Pinpoint the cell where the given text exists, returning its [X, Y] midpoint coordinate. 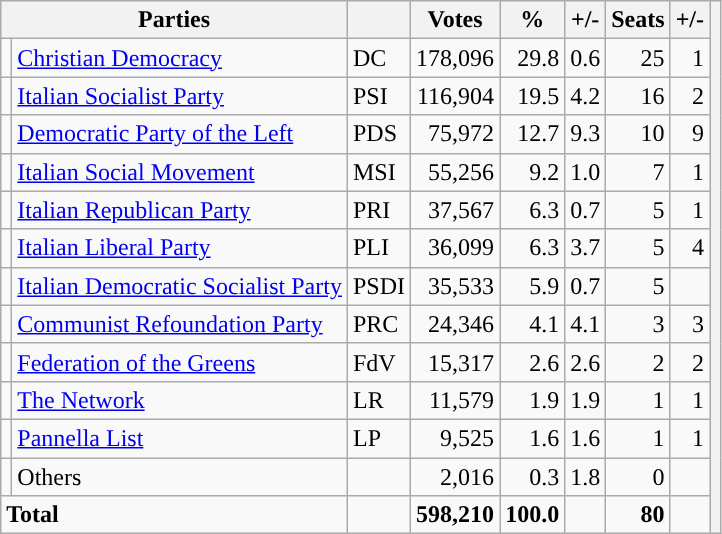
Italian Socialist Party [180, 96]
25 [638, 58]
Others [180, 477]
Italian Social Movement [180, 172]
19.5 [532, 96]
12.7 [532, 134]
0.6 [586, 58]
35,533 [456, 286]
80 [638, 515]
PSDI [378, 286]
FdV [378, 362]
PRI [378, 210]
Christian Democracy [180, 58]
3.7 [586, 248]
Federation of the Greens [180, 362]
2,016 [456, 477]
The Network [180, 400]
Total [174, 515]
Pannella List [180, 438]
5.9 [532, 286]
PRC [378, 324]
116,904 [456, 96]
100.0 [532, 515]
0 [638, 477]
16 [638, 96]
4 [690, 248]
24,346 [456, 324]
11,579 [456, 400]
Parties [174, 20]
75,972 [456, 134]
4.2 [586, 96]
PDS [378, 134]
7 [638, 172]
9 [690, 134]
Italian Republican Party [180, 210]
55,256 [456, 172]
% [532, 20]
Votes [456, 20]
LP [378, 438]
36,099 [456, 248]
598,210 [456, 515]
MSI [378, 172]
9.2 [532, 172]
29.8 [532, 58]
PLI [378, 248]
LR [378, 400]
Seats [638, 20]
1.0 [586, 172]
Italian Liberal Party [180, 248]
Italian Democratic Socialist Party [180, 286]
178,096 [456, 58]
Democratic Party of the Left [180, 134]
DC [378, 58]
Communist Refoundation Party [180, 324]
10 [638, 134]
9,525 [456, 438]
0.3 [532, 477]
15,317 [456, 362]
1.8 [586, 477]
37,567 [456, 210]
PSI [378, 96]
9.3 [586, 134]
